Output the (X, Y) coordinate of the center of the cell containing the given text.  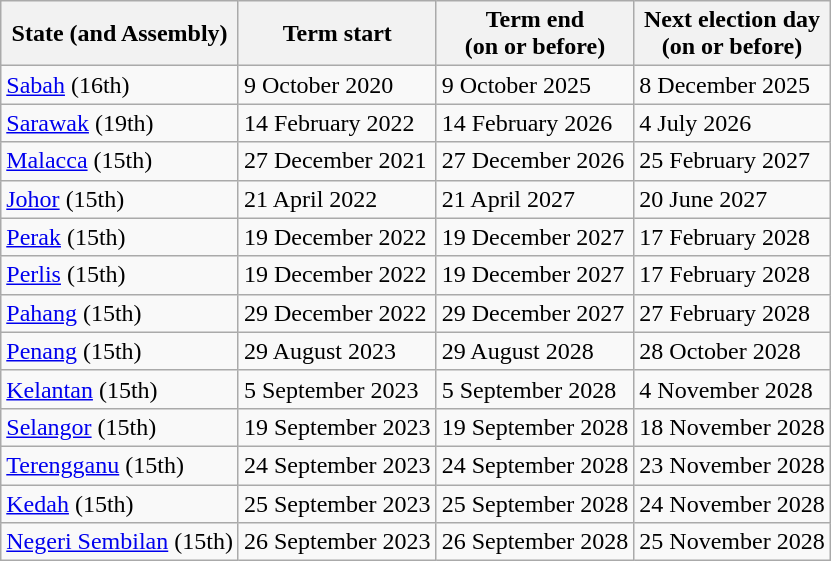
Sarawak (19th) (120, 123)
29 December 2022 (337, 313)
26 September 2028 (535, 542)
24 November 2028 (732, 503)
26 September 2023 (337, 542)
27 February 2028 (732, 313)
Penang (15th) (120, 351)
Kedah (15th) (120, 503)
29 August 2028 (535, 351)
24 September 2023 (337, 465)
21 April 2022 (337, 199)
9 October 2020 (337, 85)
20 June 2027 (732, 199)
28 October 2028 (732, 351)
27 December 2021 (337, 161)
5 September 2023 (337, 389)
5 September 2028 (535, 389)
29 August 2023 (337, 351)
Term end(on or before) (535, 34)
Negeri Sembilan (15th) (120, 542)
Pahang (15th) (120, 313)
14 February 2026 (535, 123)
Selangor (15th) (120, 427)
18 November 2028 (732, 427)
24 September 2028 (535, 465)
19 September 2028 (535, 427)
21 April 2027 (535, 199)
25 September 2028 (535, 503)
8 December 2025 (732, 85)
State (and Assembly) (120, 34)
25 September 2023 (337, 503)
Malacca (15th) (120, 161)
4 November 2028 (732, 389)
Terengganu (15th) (120, 465)
27 December 2026 (535, 161)
Sabah (16th) (120, 85)
23 November 2028 (732, 465)
Perak (15th) (120, 237)
Kelantan (15th) (120, 389)
Term start (337, 34)
25 February 2027 (732, 161)
Johor (15th) (120, 199)
Next election day(on or before) (732, 34)
29 December 2027 (535, 313)
14 February 2022 (337, 123)
9 October 2025 (535, 85)
25 November 2028 (732, 542)
19 September 2023 (337, 427)
4 July 2026 (732, 123)
Perlis (15th) (120, 275)
